Scan for the cell matching the given text and deliver its (x, y) coordinate at center. 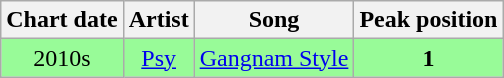
Gangnam Style (274, 58)
Peak position (428, 20)
2010s (62, 58)
Song (274, 20)
Psy (158, 58)
1 (428, 58)
Artist (158, 20)
Chart date (62, 20)
